For the text-containing cell, return its midpoint in [X, Y] coordinate format. 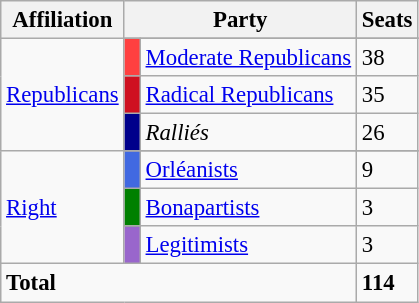
Radical Republicans [248, 95]
9 [386, 170]
35 [386, 95]
Moderate Republicans [248, 58]
Bonapartists [248, 208]
Total [179, 283]
Seats [386, 20]
Ralliés [248, 133]
26 [386, 133]
Right [62, 208]
Orléanists [248, 170]
Affiliation [62, 20]
Republicans [62, 96]
38 [386, 58]
114 [386, 283]
Legitimists [248, 245]
Party [240, 20]
